Detect which cell encompasses the target text, then output its [x, y] center coordinate. 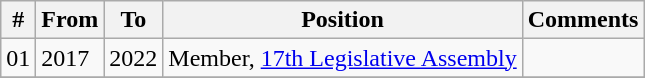
# [18, 20]
Member, 17th Legislative Assembly [342, 58]
Comments [583, 20]
To [134, 20]
2022 [134, 58]
01 [18, 58]
Position [342, 20]
From [70, 20]
2017 [70, 58]
